Extract the (X, Y) coordinate from the center of the cell holding the provided text.  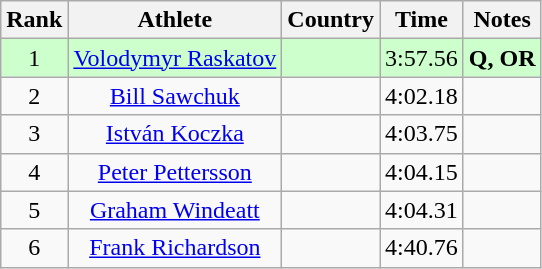
Rank (34, 20)
Bill Sawchuk (175, 96)
István Koczka (175, 134)
Athlete (175, 20)
Notes (502, 20)
4:04.31 (422, 210)
Graham Windeatt (175, 210)
6 (34, 248)
Q, OR (502, 58)
Country (331, 20)
4:03.75 (422, 134)
4 (34, 172)
Peter Pettersson (175, 172)
Volodymyr Raskatov (175, 58)
Time (422, 20)
2 (34, 96)
3:57.56 (422, 58)
Frank Richardson (175, 248)
4:40.76 (422, 248)
1 (34, 58)
4:02.18 (422, 96)
4:04.15 (422, 172)
5 (34, 210)
3 (34, 134)
